Pinpoint the cell where the given text exists, returning its [x, y] midpoint coordinate. 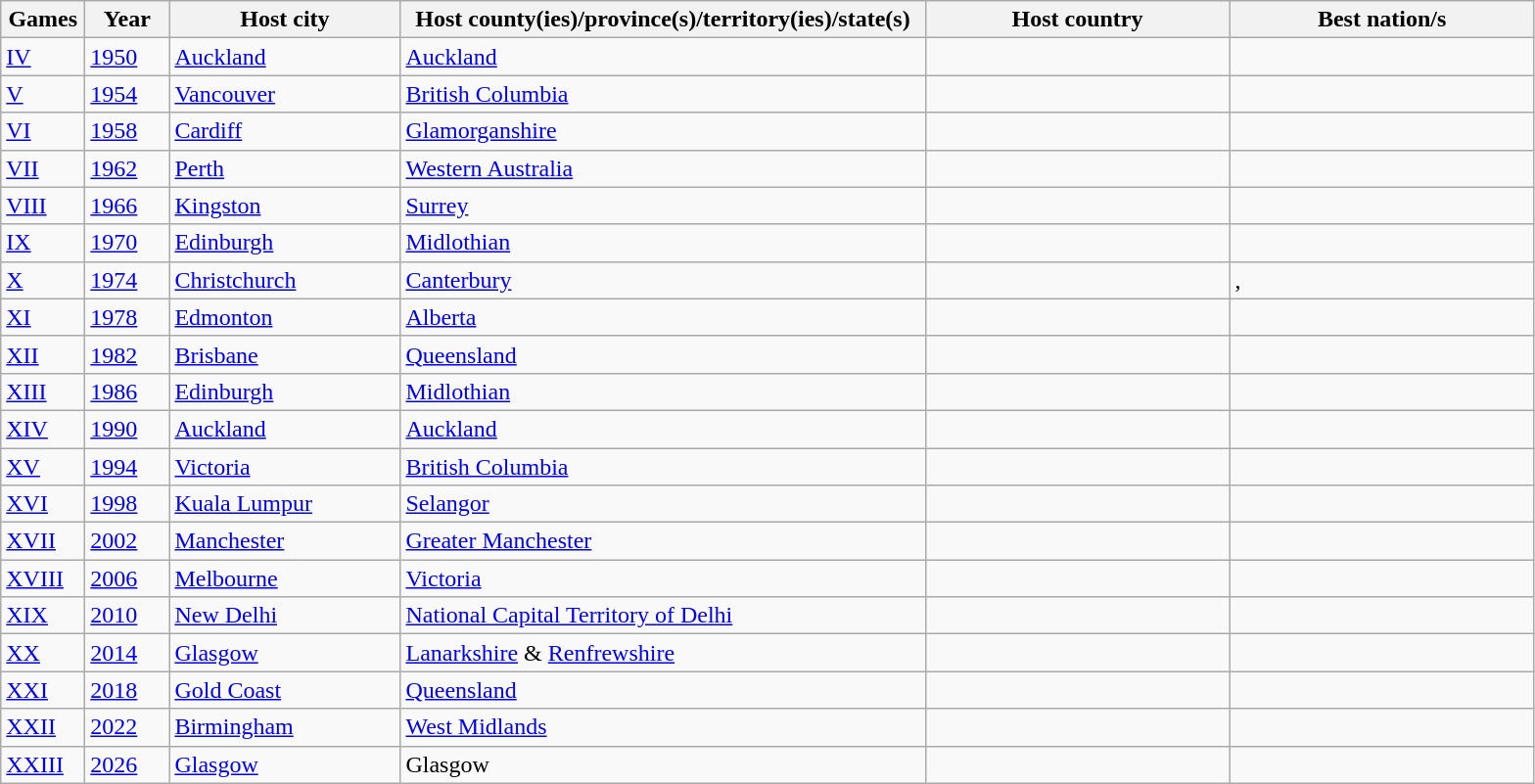
West Midlands [663, 727]
Kingston [285, 206]
Melbourne [285, 578]
1998 [127, 504]
1978 [127, 317]
XXIII [43, 764]
XVI [43, 504]
1994 [127, 467]
2022 [127, 727]
1970 [127, 243]
1982 [127, 354]
2014 [127, 653]
Greater Manchester [663, 541]
1986 [127, 392]
VII [43, 168]
2026 [127, 764]
1954 [127, 94]
1958 [127, 131]
Games [43, 20]
Brisbane [285, 354]
V [43, 94]
Gold Coast [285, 690]
2006 [127, 578]
XV [43, 467]
Lanarkshire & Renfrewshire [663, 653]
1966 [127, 206]
Host county(ies)/province(s)/territory(ies)/state(s) [663, 20]
VIII [43, 206]
1962 [127, 168]
XVIII [43, 578]
Perth [285, 168]
XIII [43, 392]
Edmonton [285, 317]
Christchurch [285, 280]
Selangor [663, 504]
Surrey [663, 206]
Western Australia [663, 168]
XIV [43, 429]
XXI [43, 690]
, [1382, 280]
XVII [43, 541]
X [43, 280]
Alberta [663, 317]
1974 [127, 280]
2010 [127, 616]
XIX [43, 616]
Glamorganshire [663, 131]
2002 [127, 541]
Birmingham [285, 727]
2018 [127, 690]
Vancouver [285, 94]
New Delhi [285, 616]
Best nation/s [1382, 20]
Cardiff [285, 131]
XI [43, 317]
Host city [285, 20]
Year [127, 20]
Host country [1077, 20]
Kuala Lumpur [285, 504]
1950 [127, 57]
XII [43, 354]
XX [43, 653]
Manchester [285, 541]
National Capital Territory of Delhi [663, 616]
Canterbury [663, 280]
XXII [43, 727]
1990 [127, 429]
IV [43, 57]
IX [43, 243]
VI [43, 131]
